Return [X, Y] of the center of cell containing provided text 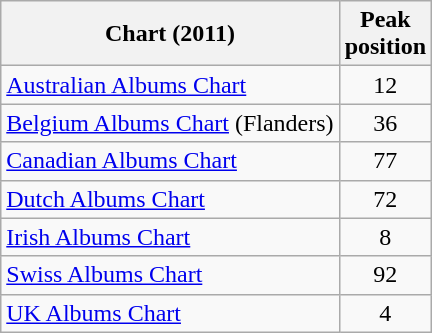
77 [385, 161]
Canadian Albums Chart [170, 161]
Australian Albums Chart [170, 85]
Peakposition [385, 34]
4 [385, 313]
UK Albums Chart [170, 313]
72 [385, 199]
Irish Albums Chart [170, 237]
Belgium Albums Chart (Flanders) [170, 123]
Dutch Albums Chart [170, 199]
Chart (2011) [170, 34]
Swiss Albums Chart [170, 275]
92 [385, 275]
36 [385, 123]
12 [385, 85]
8 [385, 237]
